Determine the (x, y) coordinate at the center of the cell enclosing the given text.  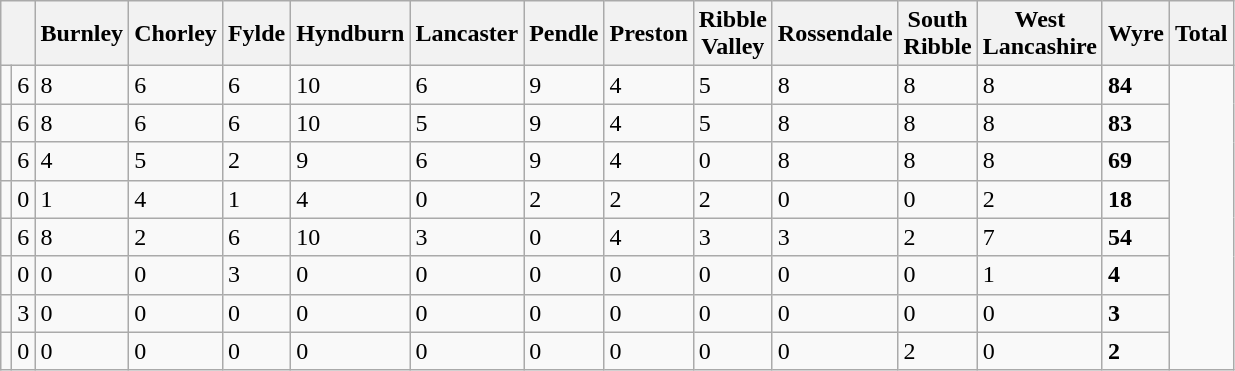
7 (1040, 237)
83 (1136, 123)
Total (1202, 34)
Wyre (1136, 34)
Lancaster (467, 34)
Fylde (256, 34)
West Lancashire (1040, 34)
Burnley (82, 34)
54 (1136, 237)
Rossendale (835, 34)
South Ribble (938, 34)
Preston (648, 34)
Pendle (564, 34)
18 (1136, 199)
Ribble Valley (732, 34)
Chorley (176, 34)
69 (1136, 161)
84 (1136, 85)
Hyndburn (350, 34)
